Output the [x, y] coordinate of the center of the cell containing the given text.  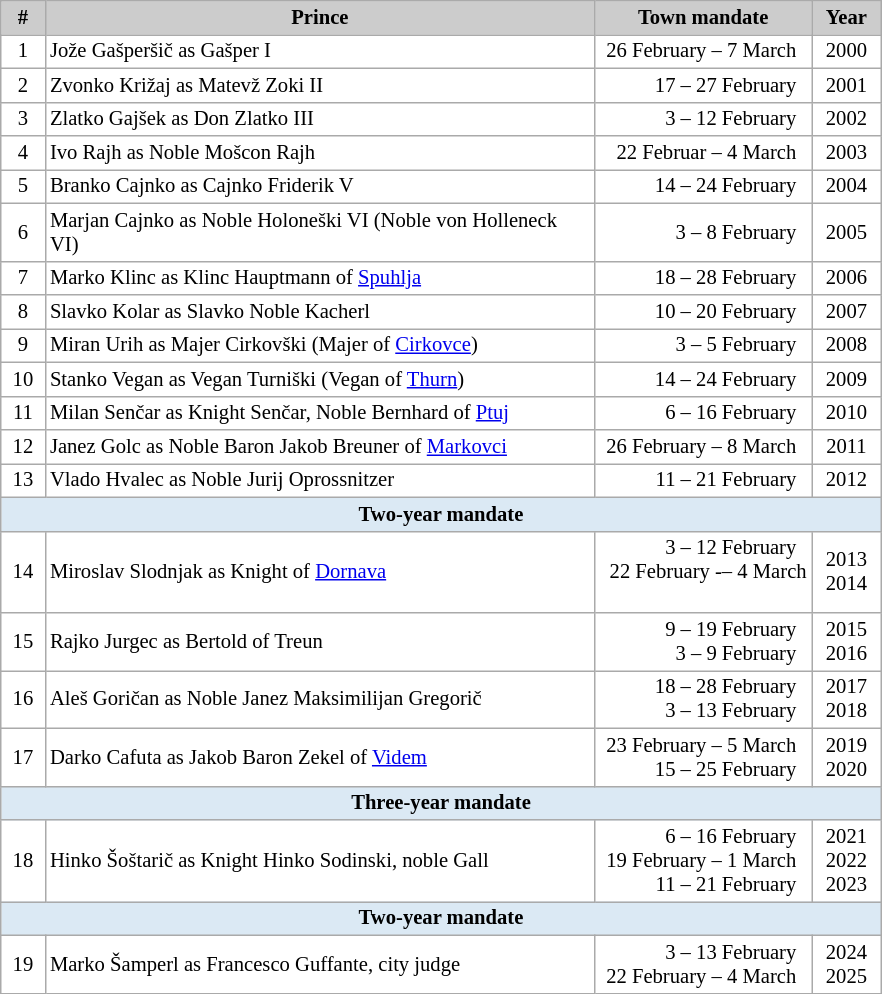
Marko Klinc as Klinc Hauptmann of Spuhlja [320, 278]
4 [23, 153]
22 Februar – 4 March [704, 153]
Zvonko Križaj as Matevž Zoki II [320, 85]
9 – 19 February 3 – 9 February [704, 641]
9 [23, 345]
2008 [847, 345]
Miroslav Slodnjak as Knight of Dornava [320, 572]
2000 [847, 51]
# [23, 17]
202120222023 [847, 861]
14 [23, 572]
13 [23, 480]
Year [847, 17]
Zlatko Gajšek as Don Zlatko III [320, 119]
8 [23, 311]
10 [23, 379]
Slavko Kolar as Slavko Noble Kacherl [320, 311]
Miran Urih as Majer Cirkovški (Majer of Cirkovce) [320, 345]
18 – 28 February [704, 278]
3 – 12 February [704, 119]
2007 [847, 311]
6 – 16 February 19 February – 1 March 11 – 21 February [704, 861]
2009 [847, 379]
2001 [847, 85]
26 February – 7 March [704, 51]
23 February – 5 March 15 – 25 February [704, 757]
2 [23, 85]
3 – 12 February 22 February -– 4 March [704, 572]
Marjan Cajnko as Noble Holoneški VI (Noble von Holleneck VI) [320, 232]
2004 [847, 186]
19 [23, 964]
2006 [847, 278]
Aleš Goričan as Noble Janez Maksimilijan Gregorič [320, 699]
10 – 20 February [704, 311]
5 [23, 186]
17 [23, 757]
18 – 28 February 3 – 13 February [704, 699]
Rajko Jurgec as Bertold of Treun [320, 641]
2003 [847, 153]
3 – 8 February [704, 232]
Branko Cajnko as Cajnko Friderik V [320, 186]
20242025 [847, 964]
11 [23, 413]
Town mandate [704, 17]
2011 [847, 447]
Vlado Hvalec as Noble Jurij Oprossnitzer [320, 480]
20132014 [847, 572]
15 [23, 641]
2010 [847, 413]
26 February – 8 March [704, 447]
7 [23, 278]
Stanko Vegan as Vegan Turniški (Vegan of Thurn) [320, 379]
16 [23, 699]
11 – 21 February [704, 480]
3 [23, 119]
20152016 [847, 641]
6 [23, 232]
12 [23, 447]
2005 [847, 232]
3 – 13 February 22 February – 4 March [704, 964]
Hinko Šoštarič as Knight Hinko Sodinski, noble Gall [320, 861]
Milan Senčar as Knight Senčar, Noble Bernhard of Ptuj [320, 413]
20172018 [847, 699]
17 – 27 February [704, 85]
20192020 [847, 757]
Prince [320, 17]
Janez Golc as Noble Baron Jakob Breuner of Markovci [320, 447]
Jože Gašperšič as Gašper I [320, 51]
Marko Šamperl as Francesco Guffante, city judge [320, 964]
Three-year mandate [441, 803]
6 – 16 February [704, 413]
2012 [847, 480]
18 [23, 861]
Ivo Rajh as Noble Mošcon Rajh [320, 153]
3 – 5 February [704, 345]
1 [23, 51]
Darko Cafuta as Jakob Baron Zekel of Videm [320, 757]
2002 [847, 119]
